Return the [X, Y] coordinate for the center point of the cell that contains the specified text.  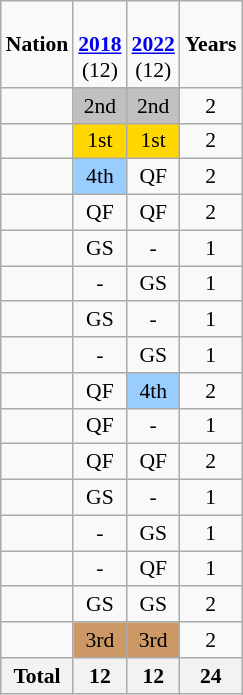
24 [211, 676]
2022(12) [154, 44]
Years [211, 44]
Nation [37, 44]
Total [37, 676]
2018(12) [100, 44]
